Scan for the cell matching the given text and deliver its [X, Y] coordinate at center. 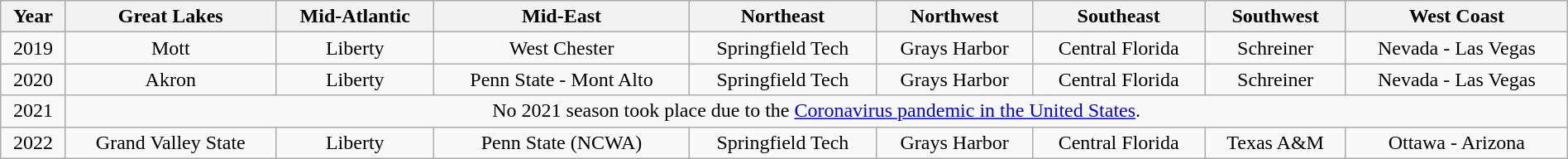
2019 [33, 48]
Year [33, 17]
Penn State (NCWA) [562, 142]
Akron [170, 79]
Ottawa - Arizona [1456, 142]
Northwest [954, 17]
West Coast [1456, 17]
Southwest [1275, 17]
No 2021 season took place due to the Coronavirus pandemic in the United States. [816, 111]
Mid-Atlantic [356, 17]
Northeast [782, 17]
West Chester [562, 48]
Great Lakes [170, 17]
Grand Valley State [170, 142]
Southeast [1119, 17]
2021 [33, 111]
Mott [170, 48]
2020 [33, 79]
Penn State - Mont Alto [562, 79]
Texas A&M [1275, 142]
Mid-East [562, 17]
2022 [33, 142]
